For the text-containing cell, return its midpoint in [x, y] coordinate format. 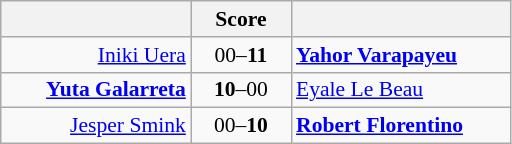
10–00 [241, 90]
Jesper Smink [96, 126]
Iniki Uera [96, 55]
Yahor Varapayeu [401, 55]
Eyale Le Beau [401, 90]
Score [241, 19]
00–11 [241, 55]
Robert Florentino [401, 126]
00–10 [241, 126]
Yuta Galarreta [96, 90]
